From the cell containing the given text, extract its center point as (X, Y) coordinate. 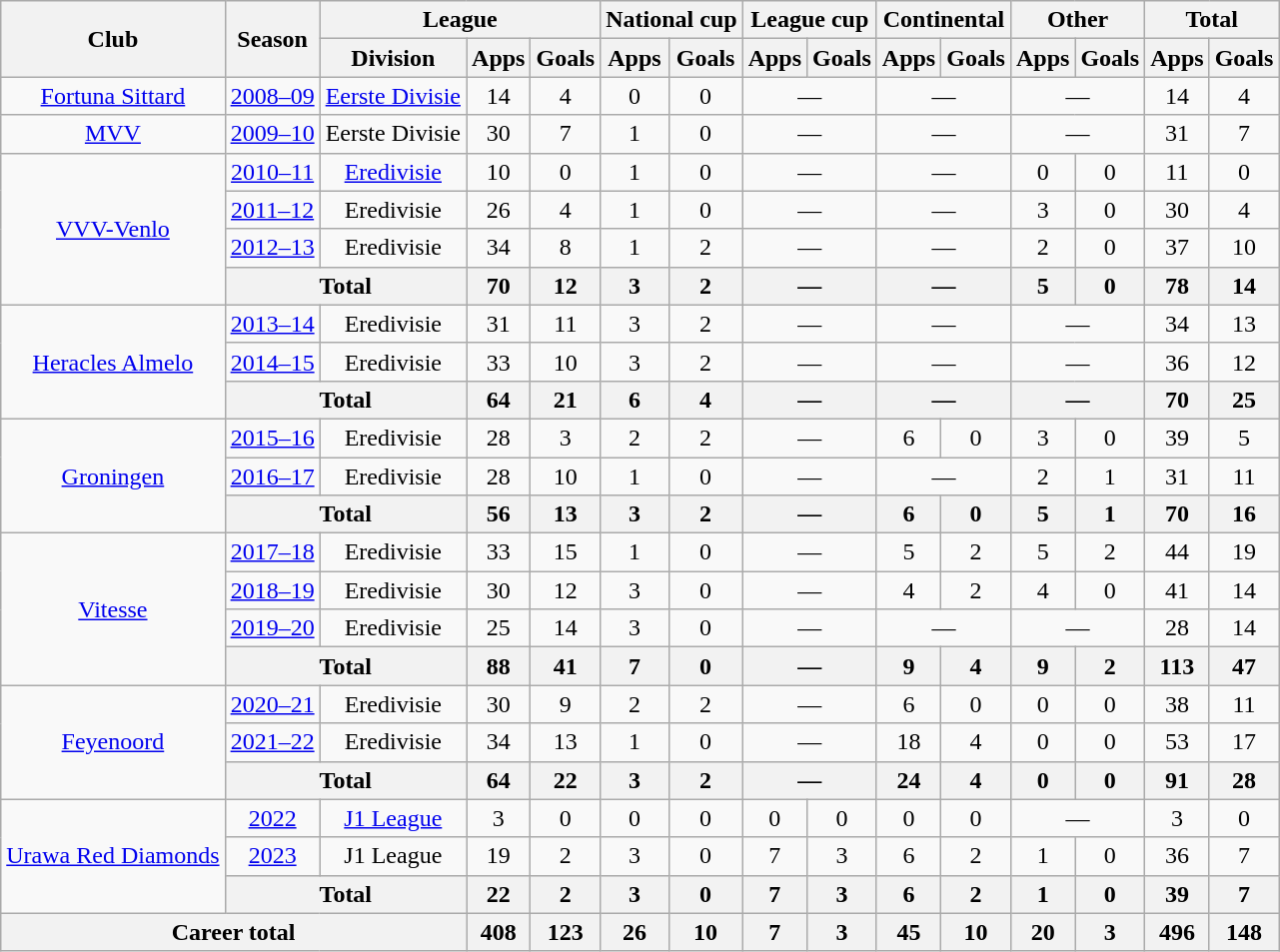
2013–14 (272, 324)
Club (113, 39)
38 (1177, 704)
2014–15 (272, 362)
2018–19 (272, 590)
2017–18 (272, 552)
2021–22 (272, 742)
2010–11 (272, 172)
44 (1177, 552)
Vitesse (113, 609)
2019–20 (272, 628)
2009–10 (272, 134)
Heracles Almelo (113, 362)
2020–21 (272, 704)
78 (1177, 286)
VVV-Venlo (113, 229)
Division (393, 58)
21 (566, 400)
2015–16 (272, 438)
Feyenoord (113, 742)
37 (1177, 248)
2008–09 (272, 96)
123 (566, 932)
148 (1244, 932)
8 (566, 248)
113 (1177, 666)
2016–17 (272, 476)
MVV (113, 134)
91 (1177, 780)
53 (1177, 742)
League (460, 20)
2012–13 (272, 248)
2023 (272, 856)
56 (499, 514)
Groningen (113, 476)
Other (1077, 20)
Fortuna Sittard (113, 96)
17 (1244, 742)
15 (566, 552)
National cup (671, 20)
16 (1244, 514)
Season (272, 39)
2011–12 (272, 210)
Urawa Red Diamonds (113, 856)
47 (1244, 666)
Career total (234, 932)
League cup (809, 20)
408 (499, 932)
Continental (943, 20)
45 (908, 932)
88 (499, 666)
18 (908, 742)
2022 (272, 818)
496 (1177, 932)
20 (1042, 932)
24 (908, 780)
